Identify which cell holds the provided text, then report its (x, y) central coordinate. 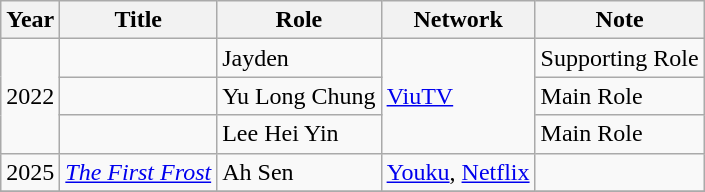
The First Frost (138, 172)
Ah Sen (299, 172)
2025 (30, 172)
Supporting Role (620, 58)
Jayden (299, 58)
Yu Long Chung (299, 96)
Title (138, 20)
Youku, Netflix (458, 172)
Note (620, 20)
Role (299, 20)
Network (458, 20)
Year (30, 20)
Lee Hei Yin (299, 134)
ViuTV (458, 96)
2022 (30, 96)
